Provide the [x, y] coordinate of the cell's center where the given text is located.  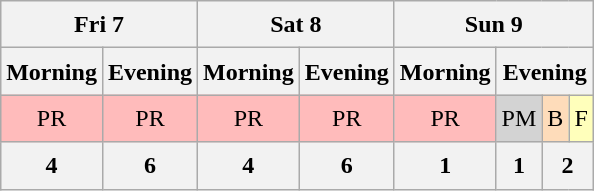
Sat 8 [296, 24]
Sun 9 [494, 24]
B [556, 118]
PM [519, 118]
F [581, 118]
2 [568, 166]
Fri 7 [100, 24]
